Find where the given text appears and provide that cell's center as [x, y] coordinate. 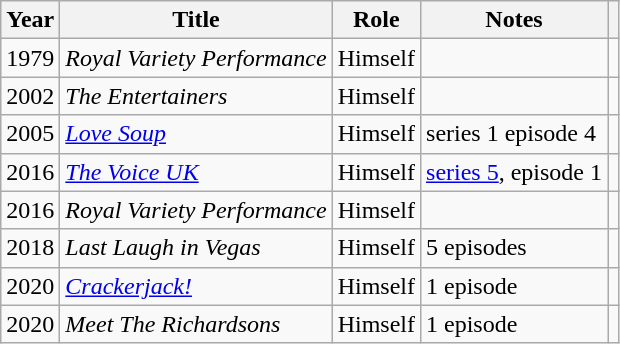
The Voice UK [196, 172]
2018 [30, 248]
Role [376, 20]
2005 [30, 134]
2002 [30, 96]
series 5, episode 1 [514, 172]
Notes [514, 20]
5 episodes [514, 248]
Meet The Richardsons [196, 324]
Title [196, 20]
The Entertainers [196, 96]
Love Soup [196, 134]
Crackerjack! [196, 286]
1979 [30, 58]
Year [30, 20]
series 1 episode 4 [514, 134]
Last Laugh in Vegas [196, 248]
